Output the [x, y] coordinate of the center of the cell containing the given text.  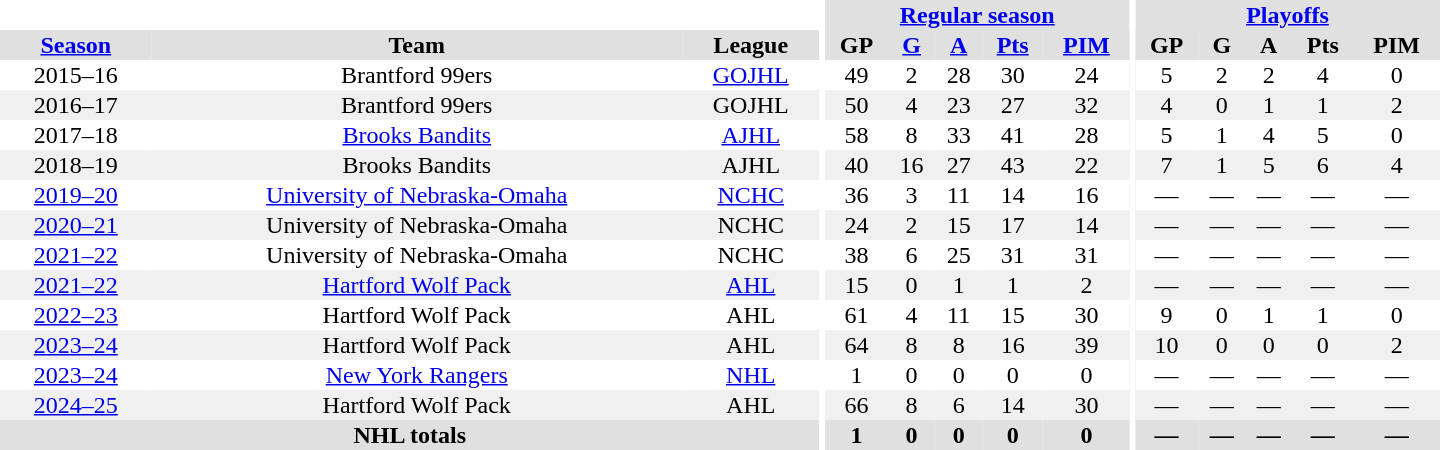
10 [1166, 345]
66 [856, 405]
49 [856, 75]
2015–16 [76, 75]
Team [417, 45]
NHL [751, 375]
2020–21 [76, 225]
2018–19 [76, 165]
38 [856, 255]
NHL totals [410, 435]
2017–18 [76, 135]
25 [958, 255]
40 [856, 165]
Regular season [978, 15]
7 [1166, 165]
39 [1086, 345]
2024–25 [76, 405]
2022–23 [76, 315]
64 [856, 345]
22 [1086, 165]
League [751, 45]
9 [1166, 315]
43 [1012, 165]
36 [856, 195]
New York Rangers [417, 375]
33 [958, 135]
Playoffs [1288, 15]
23 [958, 105]
2019–20 [76, 195]
58 [856, 135]
61 [856, 315]
3 [912, 195]
Season [76, 45]
32 [1086, 105]
17 [1012, 225]
41 [1012, 135]
50 [856, 105]
2016–17 [76, 105]
